Detect which cell encompasses the target text, then output its (x, y) center coordinate. 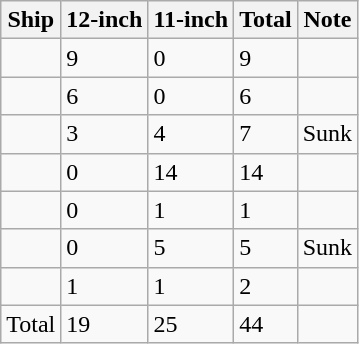
2 (266, 286)
Note (327, 20)
12-inch (104, 20)
25 (191, 324)
7 (266, 134)
44 (266, 324)
4 (191, 134)
19 (104, 324)
3 (104, 134)
11-inch (191, 20)
Ship (31, 20)
